Return [X, Y] of the center of cell containing provided text 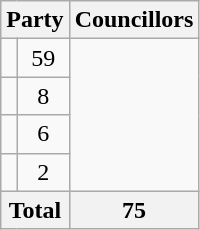
6 [43, 134]
2 [43, 172]
Councillors [134, 20]
59 [43, 58]
Total [35, 210]
8 [43, 96]
75 [134, 210]
Party [35, 20]
